Search for the cell housing the specified text and yield its [x, y] center coordinate. 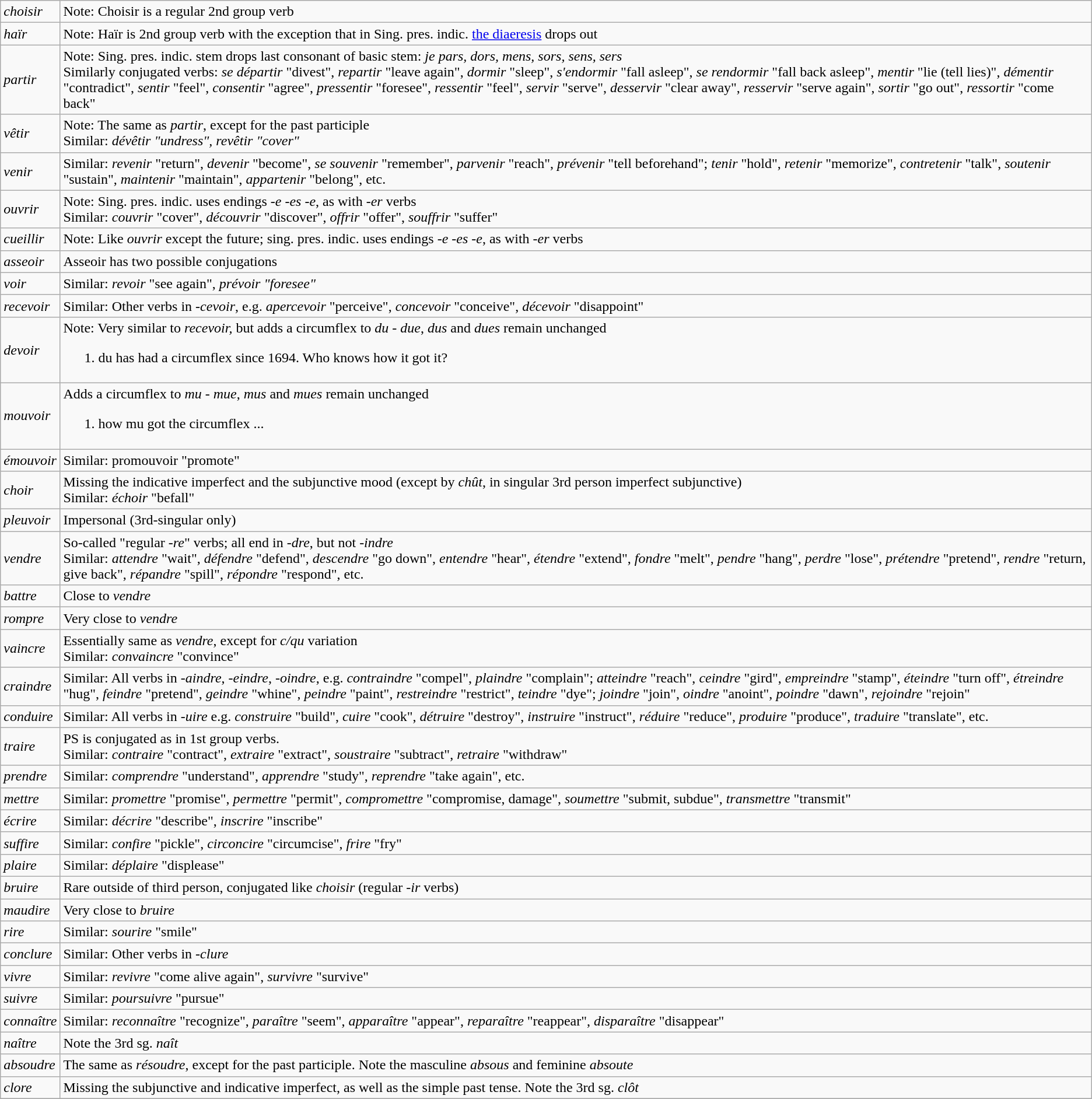
vêtir [30, 133]
mouvoir [30, 415]
Similar: reconnaître "recognize", paraître "seem", apparaître "appear", reparaître "reappear", disparaître "disappear" [576, 1021]
rire [30, 932]
Similar: poursuivre "pursue" [576, 999]
Similar: revivre "come alive again", survivre "survive" [576, 977]
bruire [30, 887]
Note: Sing. pres. indic. uses endings -e -es -e, as with -er verbsSimilar: couvrir "cover", découvrir "discover", offrir "offer", souffrir "suffer" [576, 209]
prendre [30, 776]
plaire [30, 865]
vaincre [30, 649]
clore [30, 1087]
Similar: décrire "describe", inscrire "inscribe" [576, 821]
Note the 3rd sg. naît [576, 1043]
battre [30, 596]
Rare outside of third person, conjugated like choisir (regular -ir verbs) [576, 887]
écrire [30, 821]
cueillir [30, 239]
Similar: revoir "see again", prévoir "foresee" [576, 283]
Note: Like ouvrir except the future; sing. pres. indic. uses endings -e -es -e, as with -er verbs [576, 239]
haïr [30, 34]
Similar: sourire "smile" [576, 932]
conduire [30, 716]
Note: The same as partir, except for the past participleSimilar: dévêtir "undress", revêtir "cover" [576, 133]
Similar: déplaire "displease" [576, 865]
Very close to vendre [576, 618]
Similar: Other verbs in -cevoir, e.g. apercevoir "perceive", concevoir "conceive", décevoir "disappoint" [576, 306]
naître [30, 1043]
vendre [30, 558]
Missing the subjunctive and indicative imperfect, as well as the simple past tense. Note the 3rd sg. clôt [576, 1087]
vivre [30, 977]
Essentially same as vendre, except for c/qu variationSimilar: convaincre "convince" [576, 649]
Close to vendre [576, 596]
voir [30, 283]
craindre [30, 686]
émouvoir [30, 460]
Similar: confire "pickle", circoncire "circumcise", frire "fry" [576, 843]
suivre [30, 999]
maudire [30, 909]
Missing the indicative imperfect and the subjunctive mood (except by chût, in singular 3rd person imperfect subjunctive)Similar: échoir "befall" [576, 490]
Similar: promettre "promise", permettre "permit", compromettre "compromise, damage", soumettre "submit, subdue", transmettre "transmit" [576, 799]
partir [30, 79]
Similar: Other verbs in -clure [576, 954]
conclure [30, 954]
devoir [30, 350]
mettre [30, 799]
traire [30, 747]
venir [30, 171]
The same as résoudre, except for the past participle. Note the masculine absous and feminine absoute [576, 1065]
choisir [30, 12]
PS is conjugated as in 1st group verbs.Similar: contraire "contract", extraire "extract", soustraire "subtract", retraire "withdraw" [576, 747]
Asseoir has two possible conjugations [576, 261]
connaître [30, 1021]
rompre [30, 618]
Note: Choisir is a regular 2nd group verb [576, 12]
asseoir [30, 261]
absoudre [30, 1065]
Similar: comprendre "understand", apprendre "study", reprendre "take again", etc. [576, 776]
Very close to bruire [576, 909]
ouvrir [30, 209]
choir [30, 490]
recevoir [30, 306]
Note: Haïr is 2nd group verb with the exception that in Sing. pres. indic. the diaeresis drops out [576, 34]
pleuvoir [30, 520]
suffire [30, 843]
Adds a circumflex to mu - mue, mus and mues remain unchangedhow mu got the circumflex ... [576, 415]
Impersonal (3rd-singular only) [576, 520]
Similar: promouvoir "promote" [576, 460]
